Detect which cell encompasses the target text, then output its [x, y] center coordinate. 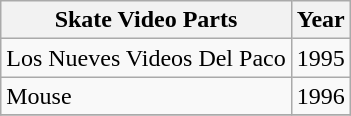
Year [320, 20]
Los Nueves Videos Del Paco [146, 58]
Mouse [146, 96]
1995 [320, 58]
Skate Video Parts [146, 20]
1996 [320, 96]
